Pinpoint the cell where the given text exists, returning its [X, Y] midpoint coordinate. 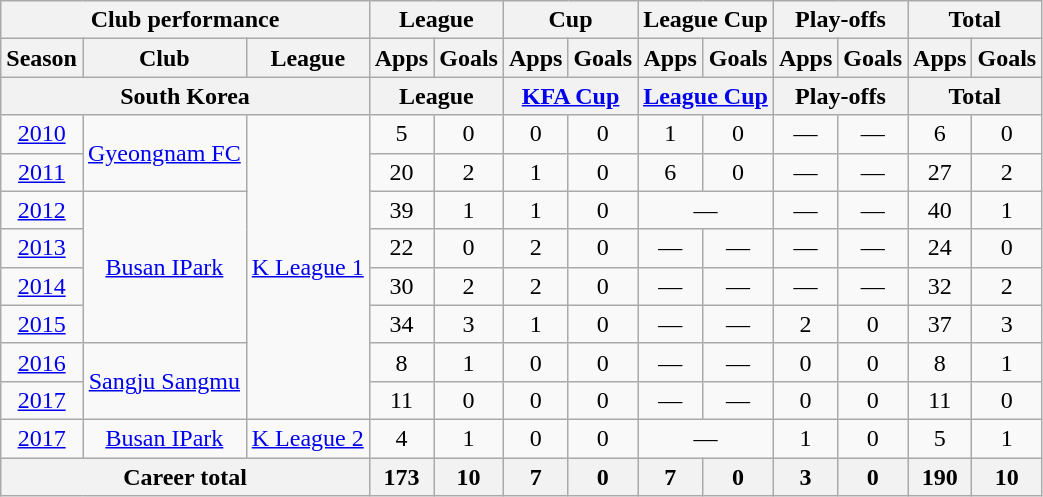
Club performance [186, 20]
40 [940, 210]
20 [401, 172]
37 [940, 324]
South Korea [186, 96]
Career total [186, 477]
2014 [42, 286]
30 [401, 286]
Sangju Sangmu [164, 381]
Cup [570, 20]
32 [940, 286]
24 [940, 248]
KFA Cup [570, 96]
39 [401, 210]
2013 [42, 248]
2010 [42, 134]
22 [401, 248]
Club [164, 58]
4 [401, 438]
2012 [42, 210]
2015 [42, 324]
2016 [42, 362]
Season [42, 58]
190 [940, 477]
Gyeongnam FC [164, 153]
2011 [42, 172]
K League 2 [308, 438]
27 [940, 172]
K League 1 [308, 267]
34 [401, 324]
173 [401, 477]
